Output the [X, Y] coordinate of the center of the cell containing the given text.  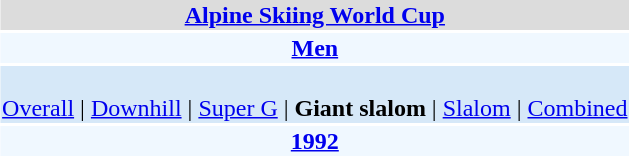
1992 [315, 141]
Men [315, 48]
Alpine Skiing World Cup [315, 15]
Overall | Downhill | Super G | Giant slalom | Slalom | Combined [315, 94]
